Pinpoint the cell where the given text exists, returning its (X, Y) midpoint coordinate. 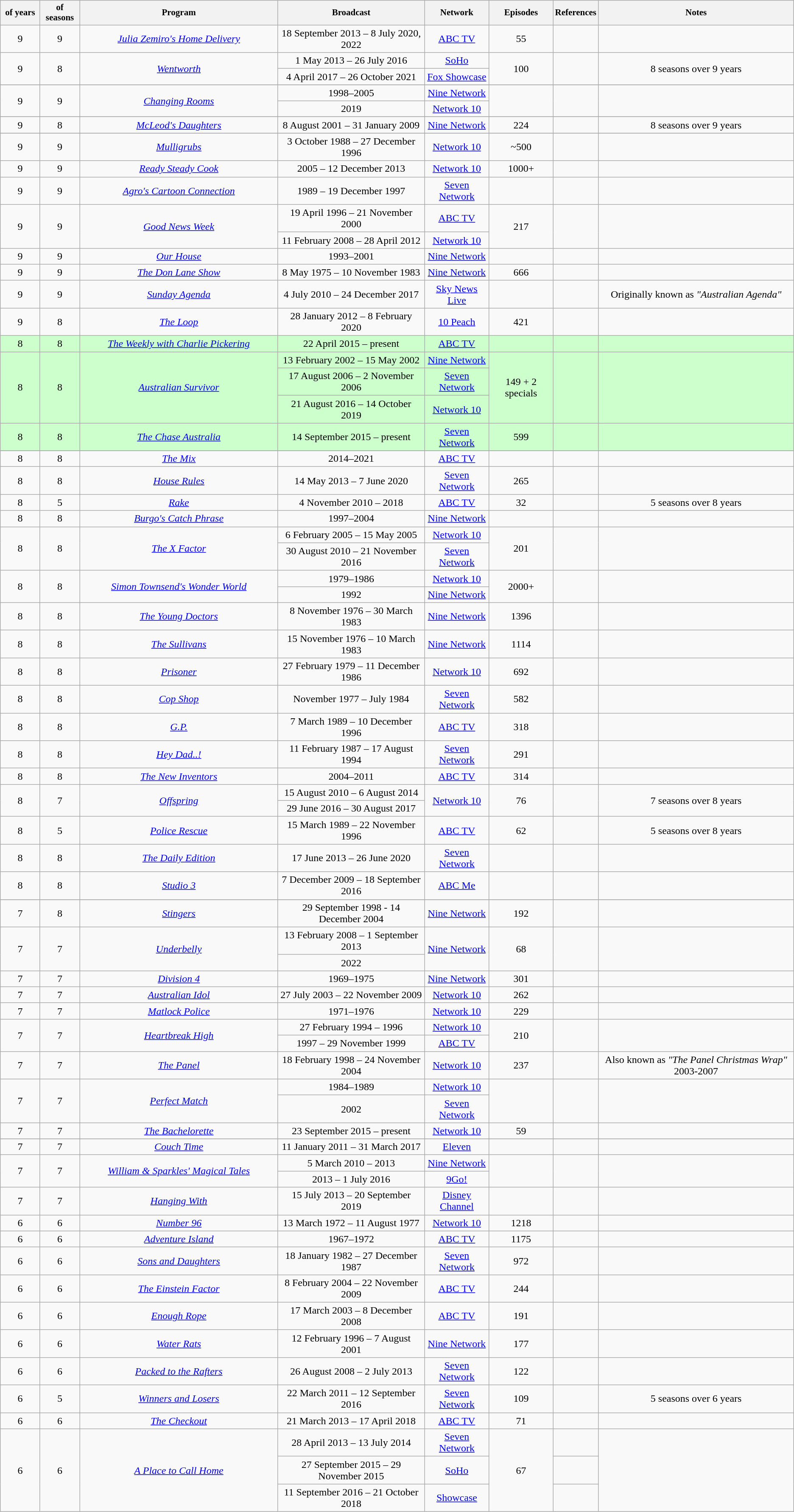
ABC Me (456, 885)
Prisoner (179, 672)
Ready Steady Cook (179, 169)
Winners and Losers (179, 1399)
Sons and Daughters (179, 1261)
Offspring (179, 801)
210 (521, 1035)
217 (521, 226)
Police Rescue (179, 830)
28 January 2012 – 8 February 2020 (351, 322)
666 (521, 272)
Adventure Island (179, 1239)
229 (521, 1011)
318 (521, 727)
1969–1975 (351, 979)
Burgo's Catch Phrase (179, 519)
of years (20, 13)
Agro's Cartoon Connection (179, 191)
Hey Dad..! (179, 755)
The Panel (179, 1065)
Matlock Police (179, 1011)
Perfect Match (179, 1101)
1992 (351, 594)
1997 – 29 November 1999 (351, 1043)
13 February 2002 – 15 May 2002 (351, 360)
18 February 1998 – 24 November 2004 (351, 1065)
22 April 2015 – present (351, 344)
599 (521, 437)
2004–2011 (351, 776)
The Daily Edition (179, 858)
The Checkout (179, 1421)
8 May 1975 – 10 November 1983 (351, 272)
23 September 2015 – present (351, 1131)
The X Factor (179, 549)
Underbelly (179, 949)
11 September 2016 – 21 October 2018 (351, 1498)
177 (521, 1343)
314 (521, 776)
November 1977 – July 1984 (351, 700)
Simon Townsend's Wonder World (179, 586)
1984–1989 (351, 1087)
18 September 2013 – 8 July 2020, 2022 (351, 39)
5 seasons over 6 years (696, 1399)
15 March 1989 – 22 November 1996 (351, 830)
2014–2021 (351, 459)
Couch Time (179, 1147)
100 (521, 69)
Division 4 (179, 979)
109 (521, 1399)
17 August 2006 – 2 November 2006 (351, 382)
291 (521, 755)
972 (521, 1261)
201 (521, 549)
8 February 2004 – 22 November 2009 (351, 1288)
7 seasons over 8 years (696, 801)
191 (521, 1316)
421 (521, 322)
1989 – 19 December 1997 (351, 191)
Rake (179, 502)
12 February 1996 – 7 August 2001 (351, 1343)
8 November 1976 – 30 March 1983 (351, 617)
21 March 2013 – 17 April 2018 (351, 1421)
The New Inventors (179, 776)
Good News Week (179, 226)
17 March 2003 – 8 December 2008 (351, 1316)
27 February 1994 – 1996 (351, 1027)
References (576, 13)
27 July 2003 – 22 November 2009 (351, 995)
A Place to Call Home (179, 1470)
244 (521, 1288)
15 August 2010 – 6 August 2014 (351, 792)
Notes (696, 13)
1997–2004 (351, 519)
68 (521, 949)
19 April 1996 – 21 November 2000 (351, 218)
26 August 2008 – 2 July 2013 (351, 1371)
76 (521, 801)
27 September 2015 – 29 November 2015 (351, 1470)
29 September 1998 - 14 December 2004 (351, 913)
15 November 1976 – 10 March 1983 (351, 644)
27 February 1979 – 11 December 1986 (351, 672)
7 March 1989 – 10 December 1996 (351, 727)
The Einstein Factor (179, 1288)
29 June 2016 – 30 August 2017 (351, 809)
The Mix (179, 459)
15 July 2013 – 20 September 2019 (351, 1201)
Program (179, 13)
The Weekly with Charlie Pickering (179, 344)
Australian Idol (179, 995)
11 January 2011 – 31 March 2017 (351, 1147)
8 August 2001 – 31 January 2009 (351, 125)
122 (521, 1371)
11 February 2008 – 28 April 2012 (351, 240)
Sunday Agenda (179, 294)
1979–1986 (351, 578)
~500 (521, 147)
6 February 2005 – 15 May 2005 (351, 535)
1396 (521, 617)
The Loop (179, 322)
1114 (521, 644)
14 May 2013 – 7 June 2020 (351, 481)
1175 (521, 1239)
2005 – 12 December 2013 (351, 169)
G.P. (179, 727)
4 April 2017 – 26 October 2021 (351, 77)
Cop Shop (179, 700)
Water Rats (179, 1343)
11 February 1987 – 17 August 1994 (351, 755)
2022 (351, 962)
1971–1976 (351, 1011)
Enough Rope (179, 1316)
5 March 2010 – 2013 (351, 1163)
265 (521, 481)
Heartbreak High (179, 1035)
192 (521, 913)
Eleven (456, 1147)
55 (521, 39)
30 August 2010 – 21 November 2016 (351, 556)
7 December 2009 – 18 September 2016 (351, 885)
Fox Showcase (456, 77)
28 April 2013 – 13 July 2014 (351, 1442)
4 November 2010 – 2018 (351, 502)
Julia Zemiro's Home Delivery (179, 39)
Wentworth (179, 69)
Changing Rooms (179, 101)
17 June 2013 – 26 June 2020 (351, 858)
18 January 1982 – 27 December 1987 (351, 1261)
1998–2005 (351, 93)
Hanging With (179, 1201)
Studio 3 (179, 885)
of seasons (60, 13)
21 August 2016 – 14 October 2019 (351, 410)
Stingers (179, 913)
The Don Lane Show (179, 272)
The Bachelorette (179, 1131)
13 February 2008 – 1 September 2013 (351, 940)
McLeod's Daughters (179, 125)
Mulligrubs (179, 147)
62 (521, 830)
1000+ (521, 169)
Showcase (456, 1498)
237 (521, 1065)
The Chase Australia (179, 437)
Originally known as "Australian Agenda" (696, 294)
Broadcast (351, 13)
2013 – 1 July 2016 (351, 1179)
10 Peach (456, 322)
22 March 2011 – 12 September 2016 (351, 1399)
The Young Doctors (179, 617)
Our House (179, 256)
House Rules (179, 481)
71 (521, 1421)
32 (521, 502)
301 (521, 979)
582 (521, 700)
67 (521, 1470)
1993–2001 (351, 256)
Packed to the Rafters (179, 1371)
2019 (351, 109)
Network (456, 13)
Number 96 (179, 1223)
William & Sparkles' Magical Tales (179, 1171)
1218 (521, 1223)
1 May 2013 – 26 July 2016 (351, 61)
Sky News Live (456, 294)
2002 (351, 1109)
14 September 2015 – present (351, 437)
Disney Channel (456, 1201)
1967–1972 (351, 1239)
149 + 2 specials (521, 388)
2000+ (521, 586)
4 July 2010 – 24 December 2017 (351, 294)
3 October 1988 – 27 December 1996 (351, 147)
262 (521, 995)
692 (521, 672)
Also known as "The Panel Christmas Wrap" 2003-2007 (696, 1065)
Australian Survivor (179, 388)
13 March 1972 – 11 August 1977 (351, 1223)
59 (521, 1131)
Episodes (521, 13)
224 (521, 125)
9Go! (456, 1179)
The Sullivans (179, 644)
